From the cell containing the given text, extract its center point as [x, y] coordinate. 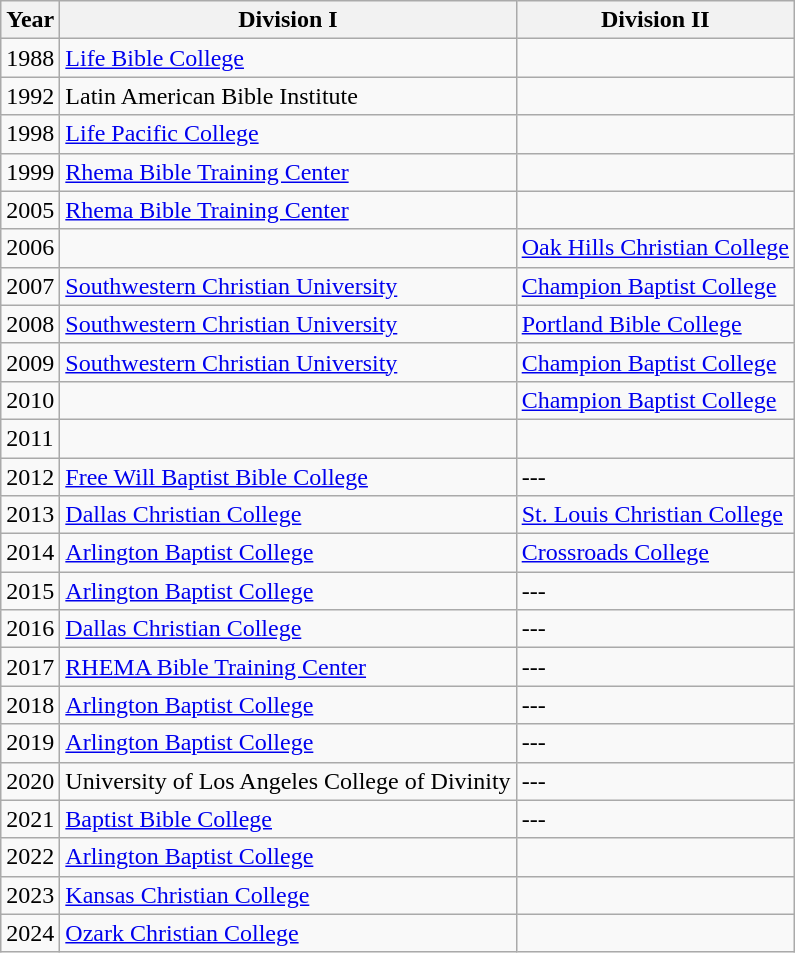
2019 [30, 743]
2009 [30, 362]
2021 [30, 819]
Life Bible College [288, 58]
RHEMA Bible Training Center [288, 667]
2007 [30, 286]
Free Will Baptist Bible College [288, 477]
Division II [655, 20]
2011 [30, 438]
Portland Bible College [655, 324]
Latin American Bible Institute [288, 96]
St. Louis Christian College [655, 515]
Division I [288, 20]
Year [30, 20]
2022 [30, 857]
2023 [30, 895]
1998 [30, 134]
2020 [30, 781]
2014 [30, 553]
Life Pacific College [288, 134]
1988 [30, 58]
2012 [30, 477]
Crossroads College [655, 553]
2024 [30, 933]
Ozark Christian College [288, 933]
Oak Hills Christian College [655, 248]
2018 [30, 705]
2015 [30, 591]
Baptist Bible College [288, 819]
2005 [30, 210]
2010 [30, 400]
2006 [30, 248]
University of Los Angeles College of Divinity [288, 781]
2013 [30, 515]
1992 [30, 96]
2008 [30, 324]
Kansas Christian College [288, 895]
1999 [30, 172]
2016 [30, 629]
2017 [30, 667]
